Provide the [X, Y] coordinate of the cell's center where the given text is located.  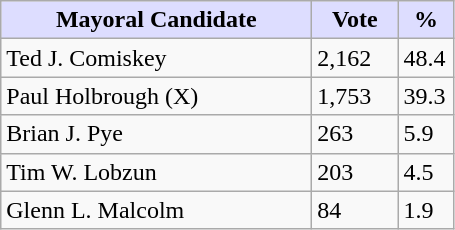
1.9 [426, 210]
263 [355, 134]
Paul Holbrough (X) [156, 96]
5.9 [426, 134]
Glenn L. Malcolm [156, 210]
Ted J. Comiskey [156, 58]
Vote [355, 20]
84 [355, 210]
4.5 [426, 172]
39.3 [426, 96]
48.4 [426, 58]
1,753 [355, 96]
Mayoral Candidate [156, 20]
2,162 [355, 58]
% [426, 20]
Brian J. Pye [156, 134]
Tim W. Lobzun [156, 172]
203 [355, 172]
